Output the [X, Y] coordinate of the center of the cell containing the given text.  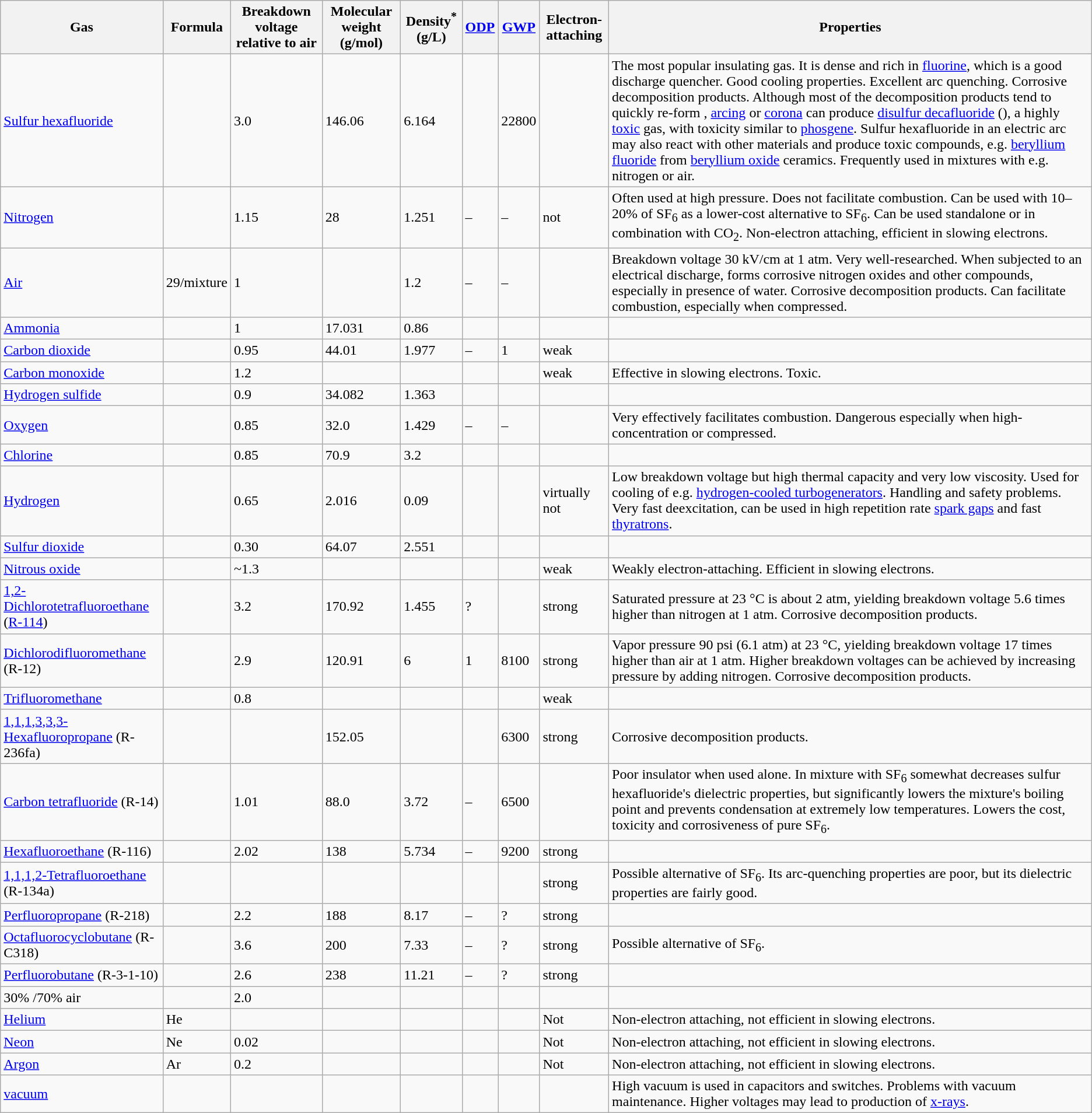
17.031 [362, 328]
1,1,1,2-Tetrafluoroethane (R-134a) [82, 883]
6 [432, 660]
11.21 [432, 975]
2.2 [276, 915]
Hydrogen sulfide [82, 395]
Saturated pressure at 23 °C is about 2 atm, yielding breakdown voltage 5.6 times higher than nitrogen at 1 atm. Corrosive decomposition products. [850, 607]
Molecular weight (g/mol) [362, 27]
Air [82, 282]
Possible alternative of SF6. Its arc-quenching properties are poor, but its dielectric properties are fairly good. [850, 883]
0.09 [432, 501]
8.17 [432, 915]
Helium [82, 1020]
9200 [519, 851]
Hydrogen [82, 501]
Ammonia [82, 328]
34.082 [362, 395]
Neon [82, 1042]
Weakly electron-attaching. Efficient in slowing electrons. [850, 569]
8100 [519, 660]
Nitrogen [82, 217]
Trifluoromethane [82, 698]
Sulfur hexafluoride [82, 120]
6.164 [432, 120]
ODP [480, 27]
3.72 [432, 801]
5.734 [432, 851]
2.0 [276, 998]
2.016 [362, 501]
Oxygen [82, 425]
146.06 [362, 120]
Density* (g/L) [432, 27]
44.01 [362, 351]
6300 [519, 736]
3.0 [276, 120]
1.01 [276, 801]
64.07 [362, 547]
Carbon monoxide [82, 373]
Properties [850, 27]
Possible alternative of SF6. [850, 945]
188 [362, 915]
Formula [197, 27]
1,1,1,3,3,3-Hexafluoropropane (R-236fa) [82, 736]
not [574, 217]
0.2 [276, 1064]
0.65 [276, 501]
2.551 [432, 547]
22800 [519, 120]
Effective in slowing electrons. Toxic. [850, 373]
138 [362, 851]
Corrosive decomposition products. [850, 736]
Chlorine [82, 455]
3.6 [276, 945]
0.8 [276, 698]
1.363 [432, 395]
Perfluoropropane (R-218) [82, 915]
Very effectively facilitates combustion. Dangerous especially when high-concentration or compressed. [850, 425]
Sulfur dioxide [82, 547]
High vacuum is used in capacitors and switches. Problems with vacuum maintenance. Higher voltages may lead to production of x-rays. [850, 1094]
~1.3 [276, 569]
Electron-attaching [574, 27]
Breakdown voltage relative to air [276, 27]
Hexafluoroethane (R-116) [82, 851]
238 [362, 975]
120.91 [362, 660]
2.6 [276, 975]
Ar [197, 1064]
29/mixture [197, 282]
200 [362, 945]
0.86 [432, 328]
1.455 [432, 607]
1.251 [432, 217]
0.95 [276, 351]
0.02 [276, 1042]
Perfluorobutane (R-3-1-10) [82, 975]
Dichlorodifluoromethane (R-12) [82, 660]
88.0 [362, 801]
He [197, 1020]
6500 [519, 801]
70.9 [362, 455]
Nitrous oxide [82, 569]
Ne [197, 1042]
170.92 [362, 607]
32.0 [362, 425]
Gas [82, 27]
1.429 [432, 425]
7.33 [432, 945]
Carbon dioxide [82, 351]
0.30 [276, 547]
152.05 [362, 736]
GWP [519, 27]
30% /70% air [82, 998]
Argon [82, 1064]
2.02 [276, 851]
0.9 [276, 395]
Carbon tetrafluoride (R-14) [82, 801]
1,2-Dichlorotetrafluoroethane (R-114) [82, 607]
2.9 [276, 660]
28 [362, 217]
Octafluorocyclobutane (R-C318) [82, 945]
1.977 [432, 351]
vacuum [82, 1094]
1.15 [276, 217]
virtually not [574, 501]
